Pinpoint the cell where the given text exists, returning its [X, Y] midpoint coordinate. 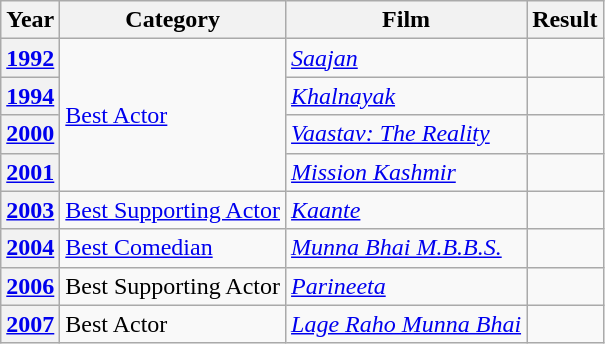
2000 [30, 134]
Mission Kashmir [406, 172]
2001 [30, 172]
Khalnayak [406, 96]
Category [173, 20]
Best Comedian [173, 248]
Parineeta [406, 286]
2003 [30, 210]
2004 [30, 248]
Year [30, 20]
1992 [30, 58]
1994 [30, 96]
Kaante [406, 210]
Munna Bhai M.B.B.S. [406, 248]
2007 [30, 324]
2006 [30, 286]
Lage Raho Munna Bhai [406, 324]
Vaastav: The Reality [406, 134]
Saajan [406, 58]
Film [406, 20]
Result [565, 20]
